Capture the cell that displays the provided text and extract its [X, Y] central coordinate. 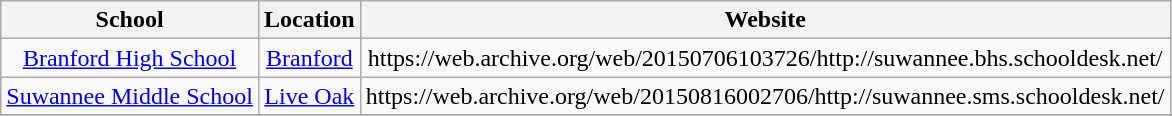
Location [309, 20]
https://web.archive.org/web/20150706103726/http://suwannee.bhs.schooldesk.net/ [765, 58]
https://web.archive.org/web/20150816002706/http://suwannee.sms.schooldesk.net/ [765, 96]
Branford High School [130, 58]
Website [765, 20]
Live Oak [309, 96]
Branford [309, 58]
Suwannee Middle School [130, 96]
School [130, 20]
